From the cell containing the given text, extract its center point as [x, y] coordinate. 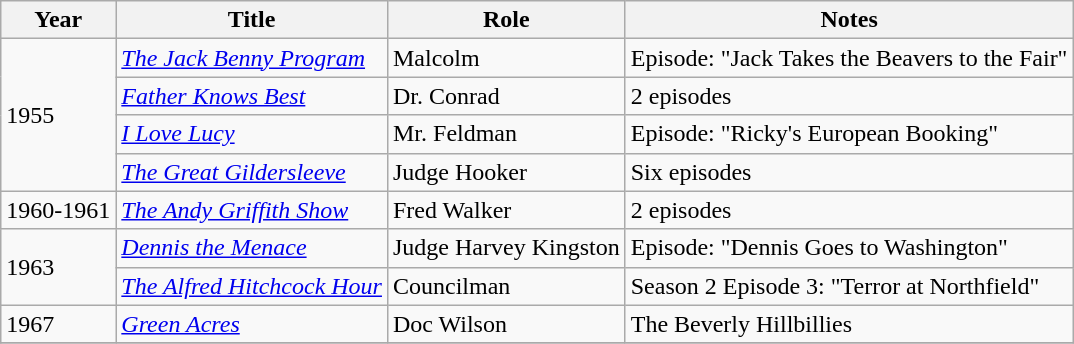
The Alfred Hitchcock Hour [252, 286]
Year [58, 20]
Father Knows Best [252, 96]
Dennis the Menace [252, 248]
Malcolm [506, 58]
Green Acres [252, 324]
Episode: "Ricky's European Booking" [849, 134]
The Great Gildersleeve [252, 172]
Judge Hooker [506, 172]
Title [252, 20]
1963 [58, 267]
Fred Walker [506, 210]
Notes [849, 20]
The Jack Benny Program [252, 58]
Councilman [506, 286]
Judge Harvey Kingston [506, 248]
Role [506, 20]
The Andy Griffith Show [252, 210]
1967 [58, 324]
I Love Lucy [252, 134]
Six episodes [849, 172]
Episode: "Jack Takes the Beavers to the Fair" [849, 58]
1960-1961 [58, 210]
The Beverly Hillbillies [849, 324]
Season 2 Episode 3: "Terror at Northfield" [849, 286]
Mr. Feldman [506, 134]
Doc Wilson [506, 324]
1955 [58, 115]
Dr. Conrad [506, 96]
Episode: "Dennis Goes to Washington" [849, 248]
